Scan for the cell matching the given text and deliver its [x, y] coordinate at center. 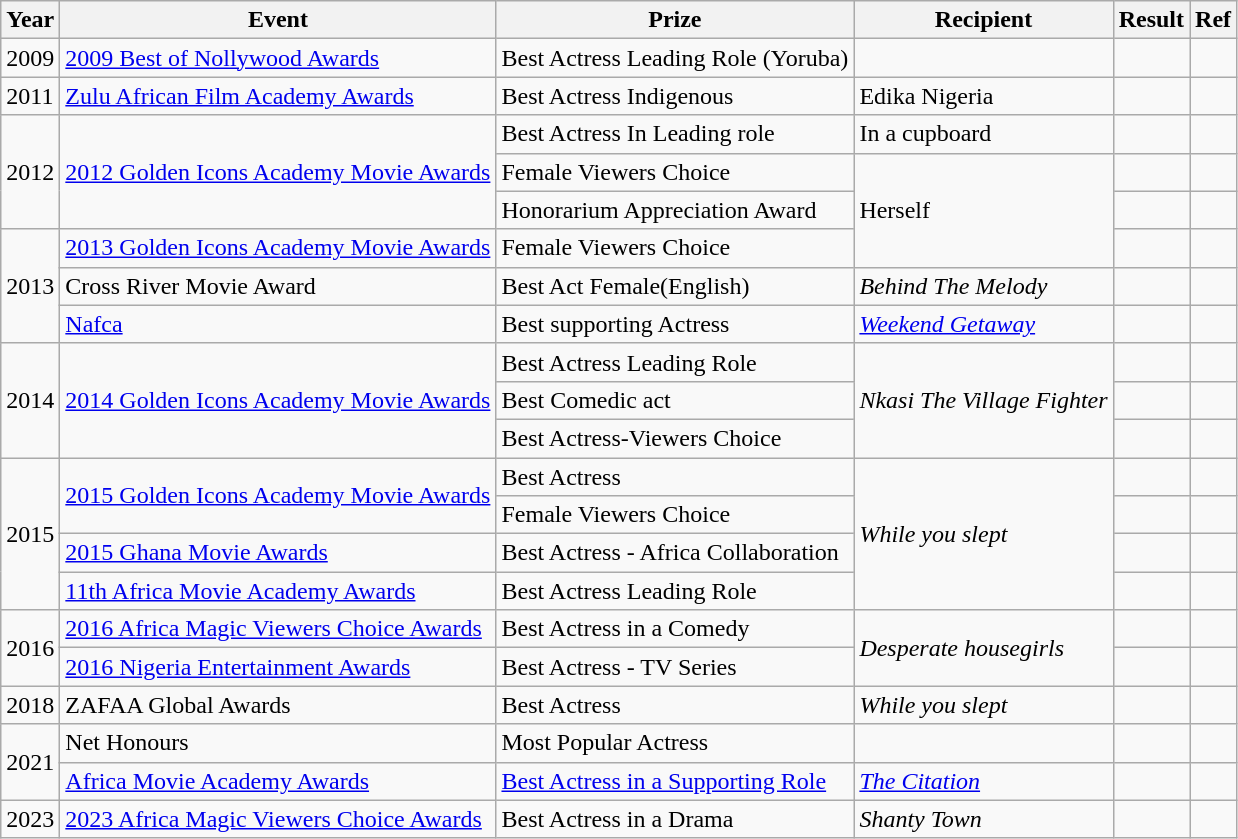
2016 Africa Magic Viewers Choice Awards [278, 629]
Africa Movie Academy Awards [278, 781]
2009 [30, 58]
The Citation [984, 781]
2015 [30, 534]
2012 [30, 172]
Prize [675, 20]
Best Actress In Leading role [675, 134]
Behind The Melody [984, 286]
2023 [30, 819]
Honorarium Appreciation Award [675, 210]
Best supporting Actress [675, 324]
Ref [1214, 20]
Best Actress Indigenous [675, 96]
Result [1151, 20]
11th Africa Movie Academy Awards [278, 591]
Most Popular Actress [675, 743]
Cross River Movie Award [278, 286]
2016 [30, 648]
2014 Golden Icons Academy Movie Awards [278, 400]
2011 [30, 96]
Best Actress in a Comedy [675, 629]
Edika Nigeria [984, 96]
2012 Golden Icons Academy Movie Awards [278, 172]
Best Comedic act [675, 400]
Zulu African Film Academy Awards [278, 96]
Desperate housegirls [984, 648]
Best Actress - TV Series [675, 667]
Recipient [984, 20]
2023 Africa Magic Viewers Choice Awards [278, 819]
2009 Best of Nollywood Awards [278, 58]
Herself [984, 210]
Best Actress Leading Role (Yoruba) [675, 58]
2015 Ghana Movie Awards [278, 553]
Weekend Getaway [984, 324]
Best Actress - Africa Collaboration [675, 553]
2015 Golden Icons Academy Movie Awards [278, 496]
In a cupboard [984, 134]
2013 Golden Icons Academy Movie Awards [278, 248]
2016 Nigeria Entertainment Awards [278, 667]
2021 [30, 762]
Nkasi The Village Fighter [984, 400]
Best Actress in a Drama [675, 819]
Net Honours [278, 743]
ZAFAA Global Awards [278, 705]
Best Act Female(English) [675, 286]
Best Actress-Viewers Choice [675, 438]
2013 [30, 286]
Nafca [278, 324]
2014 [30, 400]
2018 [30, 705]
Best Actress in a Supporting Role [675, 781]
Shanty Town [984, 819]
Year [30, 20]
Event [278, 20]
